Determine the [x, y] coordinate at the center of the cell enclosing the given text.  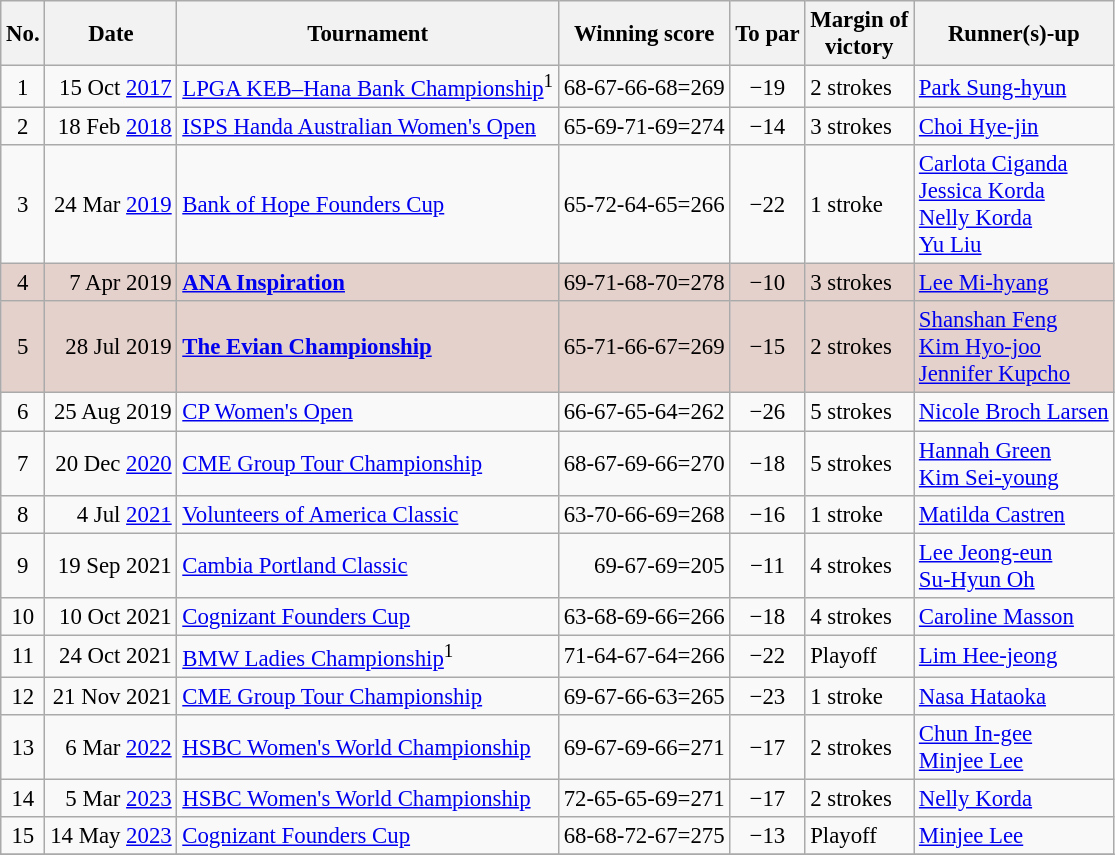
Chun In-gee Minjee Lee [1014, 748]
68-67-66-68=269 [644, 87]
−14 [768, 127]
−26 [768, 412]
Nicole Broch Larsen [1014, 412]
−16 [768, 514]
Nelly Korda [1014, 798]
13 [23, 748]
Nasa Hataoka [1014, 696]
−13 [768, 836]
4 Jul 2021 [111, 514]
9 [23, 566]
71-64-67-64=266 [644, 656]
63-70-66-69=268 [644, 514]
14 May 2023 [111, 836]
24 Oct 2021 [111, 656]
Caroline Masson [1014, 616]
14 [23, 798]
−15 [768, 348]
8 [23, 514]
7 [23, 464]
The Evian Championship [368, 348]
Date [111, 34]
CP Women's Open [368, 412]
Matilda Castren [1014, 514]
Runner(s)-up [1014, 34]
5 Mar 2023 [111, 798]
LPGA KEB–Hana Bank Championship1 [368, 87]
No. [23, 34]
−10 [768, 283]
68-67-69-66=270 [644, 464]
5 [23, 348]
Cambia Portland Classic [368, 566]
10 [23, 616]
63-68-69-66=266 [644, 616]
25 Aug 2019 [111, 412]
Shanshan Feng Kim Hyo-joo Jennifer Kupcho [1014, 348]
2 [23, 127]
65-71-66-67=269 [644, 348]
10 Oct 2021 [111, 616]
Volunteers of America Classic [368, 514]
72-65-65-69=271 [644, 798]
24 Mar 2019 [111, 204]
−19 [768, 87]
1 [23, 87]
BMW Ladies Championship1 [368, 656]
Minjee Lee [1014, 836]
21 Nov 2021 [111, 696]
Lee Mi-hyang [1014, 283]
7 Apr 2019 [111, 283]
28 Jul 2019 [111, 348]
6 Mar 2022 [111, 748]
To par [768, 34]
69-67-69-66=271 [644, 748]
65-69-71-69=274 [644, 127]
68-68-72-67=275 [644, 836]
−11 [768, 566]
Winning score [644, 34]
ISPS Handa Australian Women's Open [368, 127]
3 [23, 204]
Park Sung-hyun [1014, 87]
65-72-64-65=266 [644, 204]
Carlota Ciganda Jessica Korda Nelly Korda Yu Liu [1014, 204]
20 Dec 2020 [111, 464]
12 [23, 696]
69-71-68-70=278 [644, 283]
11 [23, 656]
66-67-65-64=262 [644, 412]
Choi Hye-jin [1014, 127]
Margin ofvictory [860, 34]
18 Feb 2018 [111, 127]
15 [23, 836]
Hannah Green Kim Sei-young [1014, 464]
15 Oct 2017 [111, 87]
Lim Hee-jeong [1014, 656]
6 [23, 412]
Tournament [368, 34]
69-67-69=205 [644, 566]
Bank of Hope Founders Cup [368, 204]
ANA Inspiration [368, 283]
19 Sep 2021 [111, 566]
Lee Jeong-eun Su-Hyun Oh [1014, 566]
−23 [768, 696]
69-67-66-63=265 [644, 696]
4 [23, 283]
